Find where the given text appears and provide that cell's center as [X, Y] coordinate. 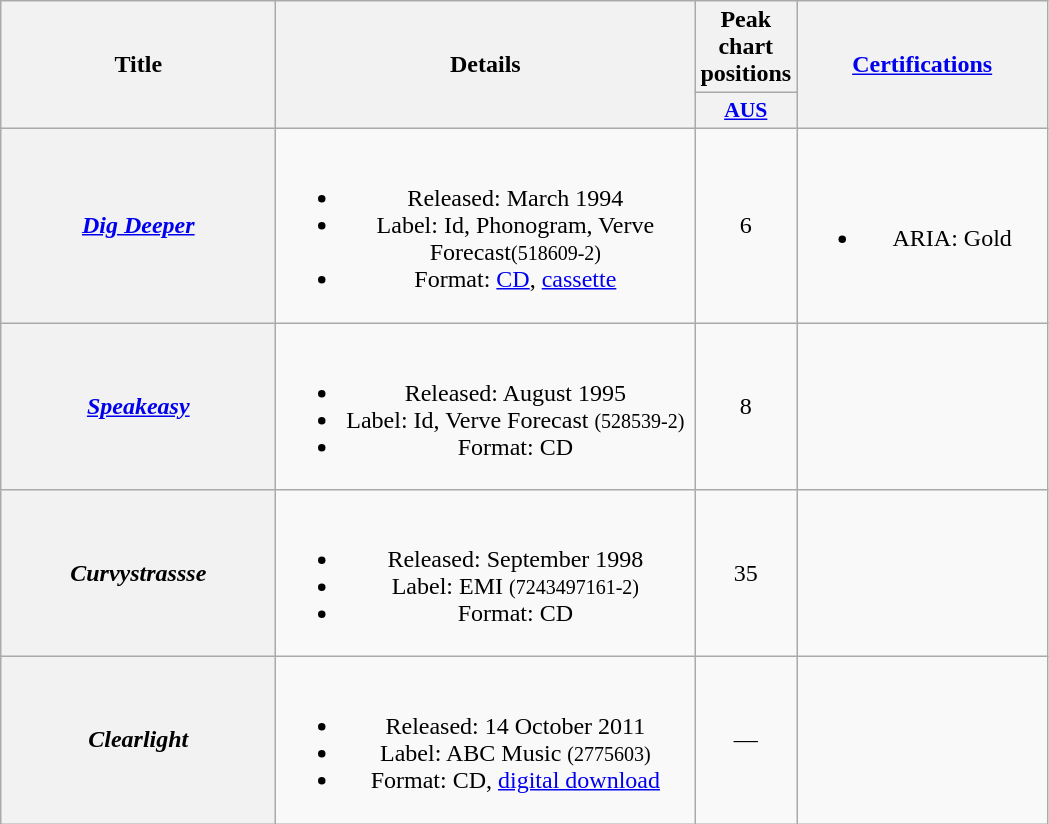
Title [138, 65]
AUS [746, 111]
Clearlight [138, 740]
— [746, 740]
Released: August 1995Label: Id, Verve Forecast (528539-2)Format: CD [486, 406]
Curvystrassse [138, 574]
Details [486, 65]
8 [746, 406]
Peak chart positions [746, 47]
Released: 14 October 2011Label: ABC Music (2775603)Format: CD, digital download [486, 740]
Speakeasy [138, 406]
6 [746, 225]
Released: March 1994Label: Id, Phonogram, Verve Forecast(518609-2)Format: CD, cassette [486, 225]
Released: September 1998Label: EMI (7243497161-2)Format: CD [486, 574]
Dig Deeper [138, 225]
Certifications [922, 65]
35 [746, 574]
ARIA: Gold [922, 225]
